Scan for the cell matching the given text and deliver its (X, Y) coordinate at center. 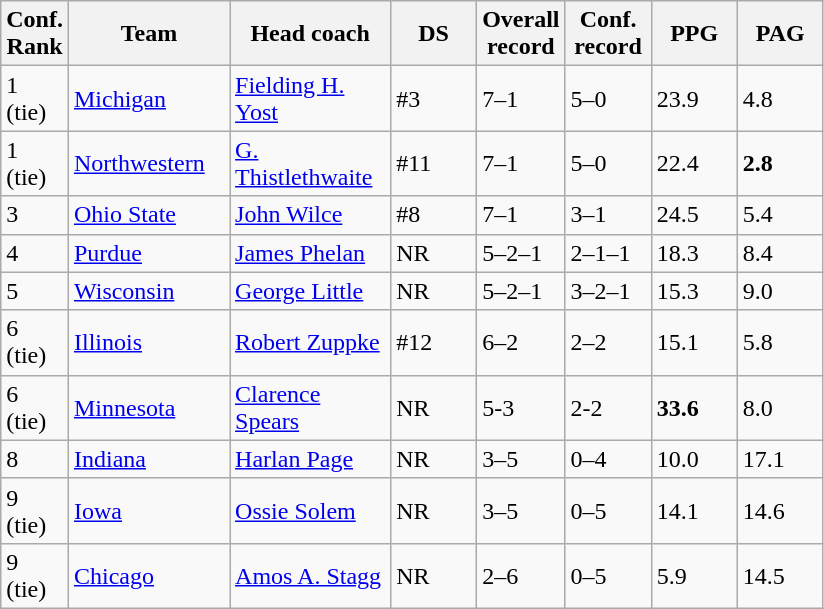
Harlan Page (310, 459)
John Wilce (310, 215)
14.1 (694, 510)
Head coach (310, 34)
Robert Zuppke (310, 342)
Conf. record (608, 34)
9.0 (780, 291)
Wisconsin (148, 291)
Minnesota (148, 408)
5 (35, 291)
3 (35, 215)
#3 (434, 98)
Michigan (148, 98)
Northwestern (148, 164)
5.9 (694, 576)
23.9 (694, 98)
Conf. Rank (35, 34)
#8 (434, 215)
James Phelan (310, 253)
DS (434, 34)
#11 (434, 164)
G. Thistlethwaite (310, 164)
2.8 (780, 164)
4.8 (780, 98)
5.8 (780, 342)
4 (35, 253)
22.4 (694, 164)
6–2 (521, 342)
8.0 (780, 408)
PPG (694, 34)
14.6 (780, 510)
5.4 (780, 215)
Fielding H. Yost (310, 98)
18.3 (694, 253)
George Little (310, 291)
Team (148, 34)
33.6 (694, 408)
2–6 (521, 576)
15.1 (694, 342)
#12 (434, 342)
PAG (780, 34)
0–4 (608, 459)
Chicago (148, 576)
Iowa (148, 510)
3–2–1 (608, 291)
Purdue (148, 253)
3–1 (608, 215)
8.4 (780, 253)
Indiana (148, 459)
24.5 (694, 215)
Clarence Spears (310, 408)
15.3 (694, 291)
2-2 (608, 408)
2–2 (608, 342)
5-3 (521, 408)
Amos A. Stagg (310, 576)
Ohio State (148, 215)
14.5 (780, 576)
2–1–1 (608, 253)
Illinois (148, 342)
10.0 (694, 459)
Overall record (521, 34)
Ossie Solem (310, 510)
17.1 (780, 459)
8 (35, 459)
